Scan for the cell matching the given text and deliver its (x, y) coordinate at center. 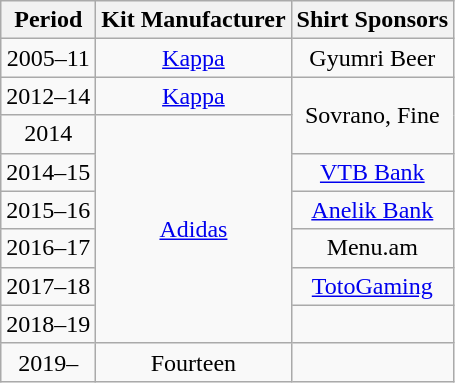
Menu.am (372, 248)
2014–15 (48, 172)
TotoGaming (372, 286)
2012–14 (48, 96)
2018–19 (48, 324)
Sovrano, Fine (372, 115)
2016–17 (48, 248)
Period (48, 20)
Anelik Bank (372, 210)
VTB Bank (372, 172)
2019– (48, 362)
2015–16 (48, 210)
Adidas (194, 229)
Fourteen (194, 362)
2014 (48, 134)
2005–11 (48, 58)
2017–18 (48, 286)
Gyumri Beer (372, 58)
Shirt Sponsors (372, 20)
Kit Manufacturer (194, 20)
